Locate the cell with the specified text and output its (x, y) center coordinate. 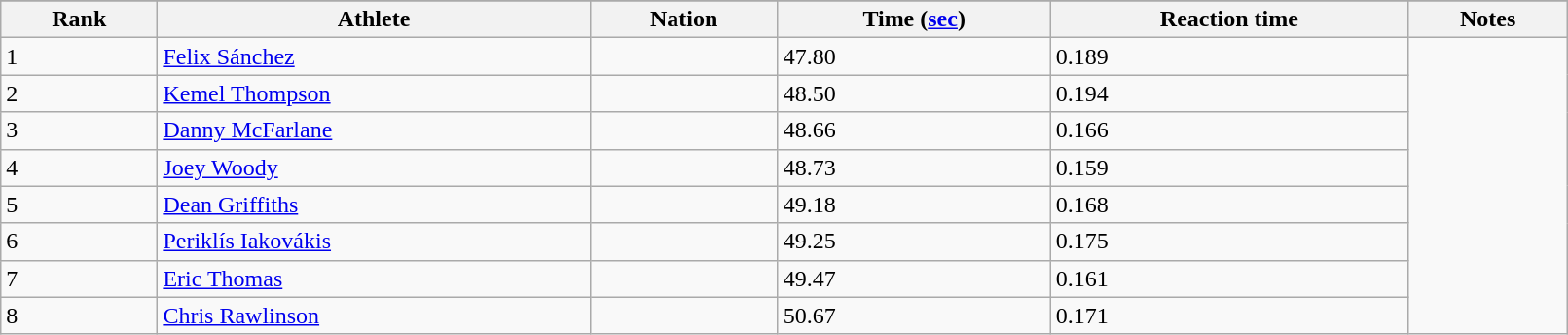
Kemel Thompson (374, 93)
5 (80, 205)
49.18 (914, 205)
7 (80, 279)
0.159 (1228, 167)
Notes (1488, 19)
48.73 (914, 167)
0.189 (1228, 56)
Periklís Iakovákis (374, 242)
8 (80, 316)
3 (80, 130)
47.80 (914, 56)
Chris Rawlinson (374, 316)
6 (80, 242)
0.171 (1228, 316)
Nation (683, 19)
Felix Sánchez (374, 56)
4 (80, 167)
Athlete (374, 19)
48.66 (914, 130)
0.166 (1228, 130)
1 (80, 56)
Rank (80, 19)
0.161 (1228, 279)
Danny McFarlane (374, 130)
2 (80, 93)
0.175 (1228, 242)
50.67 (914, 316)
0.168 (1228, 205)
Joey Woody (374, 167)
0.194 (1228, 93)
Time (sec) (914, 19)
Dean Griffiths (374, 205)
Reaction time (1228, 19)
48.50 (914, 93)
Eric Thomas (374, 279)
49.47 (914, 279)
49.25 (914, 242)
